Detect which cell encompasses the target text, then output its [X, Y] center coordinate. 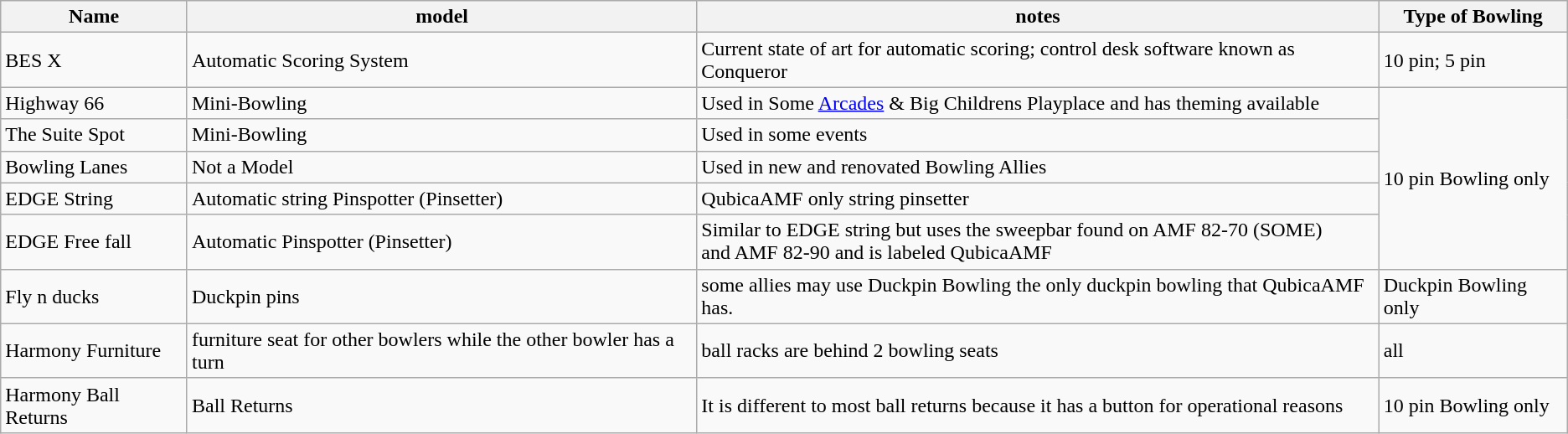
Name [94, 17]
Duckpin Bowling only [1473, 297]
QubicaAMF only string pinsetter [1038, 199]
Used in Some Arcades & Big Childrens Playplace and has theming available [1038, 103]
Highway 66 [94, 103]
Used in some events [1038, 135]
Bowling Lanes [94, 167]
BES X [94, 60]
Fly n ducks [94, 297]
Used in new and renovated Bowling Allies [1038, 167]
Automatic Scoring System [441, 60]
Automatic Pinspotter (Pinsetter) [441, 241]
Harmony Furniture [94, 350]
model [441, 17]
Duckpin pins [441, 297]
furniture seat for other bowlers while the other bowler has a turn [441, 350]
Type of Bowling [1473, 17]
notes [1038, 17]
some allies may use Duckpin Bowling the only duckpin bowling that QubicaAMF has. [1038, 297]
ball racks are behind 2 bowling seats [1038, 350]
Automatic string Pinspotter (Pinsetter) [441, 199]
EDGE Free fall [94, 241]
Similar to EDGE string but uses the sweepbar found on AMF 82-70 (SOME)and AMF 82-90 and is labeled QubicaAMF [1038, 241]
10 pin; 5 pin [1473, 60]
It is different to most ball returns because it has a button for operational reasons [1038, 406]
Ball Returns [441, 406]
The Suite Spot [94, 135]
Current state of art for automatic scoring; control desk software known as Conqueror [1038, 60]
Harmony Ball Returns [94, 406]
all [1473, 350]
Not a Model [441, 167]
EDGE String [94, 199]
